Return the [x, y] coordinate for the center point of the cell that contains the specified text.  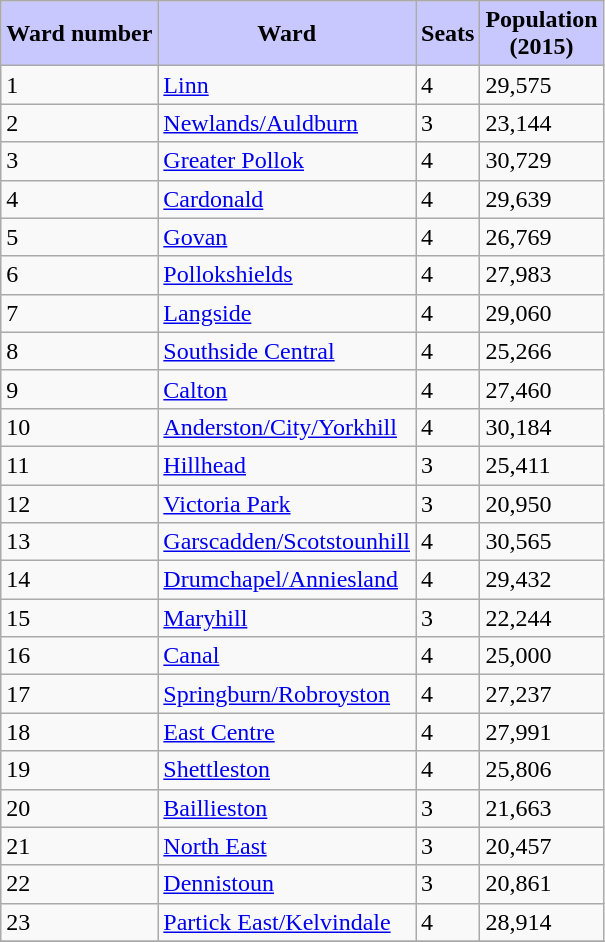
29,575 [542, 85]
15 [80, 618]
8 [80, 351]
13 [80, 542]
14 [80, 580]
23,144 [542, 123]
Calton [287, 389]
9 [80, 389]
6 [80, 275]
Ward number [80, 34]
Maryhill [287, 618]
Partick East/Kelvindale [287, 922]
Springburn/Robroyston [287, 694]
16 [80, 656]
Victoria Park [287, 503]
2 [80, 123]
26,769 [542, 237]
25,000 [542, 656]
29,432 [542, 580]
Ward [287, 34]
25,266 [542, 351]
Population (2015) [542, 34]
20,950 [542, 503]
Garscadden/Scotstounhill [287, 542]
19 [80, 770]
27,460 [542, 389]
North East [287, 846]
21 [80, 846]
Shettleston [287, 770]
20,457 [542, 846]
29,639 [542, 199]
Hillhead [287, 465]
Pollokshields [287, 275]
18 [80, 732]
Langside [287, 313]
7 [80, 313]
20 [80, 808]
30,729 [542, 161]
Drumchapel/Anniesland [287, 580]
Linn [287, 85]
20,861 [542, 884]
Baillieston [287, 808]
11 [80, 465]
27,983 [542, 275]
Seats [448, 34]
22 [80, 884]
23 [80, 922]
East Centre [287, 732]
30,565 [542, 542]
29,060 [542, 313]
27,991 [542, 732]
21,663 [542, 808]
25,411 [542, 465]
Canal [287, 656]
5 [80, 237]
Anderston/City/Yorkhill [287, 427]
1 [80, 85]
Greater Pollok [287, 161]
10 [80, 427]
Newlands/Auldburn [287, 123]
12 [80, 503]
27,237 [542, 694]
28,914 [542, 922]
30,184 [542, 427]
Cardonald [287, 199]
Govan [287, 237]
17 [80, 694]
22,244 [542, 618]
Dennistoun [287, 884]
25,806 [542, 770]
Southside Central [287, 351]
